Find where the given text appears and provide that cell's center as [X, Y] coordinate. 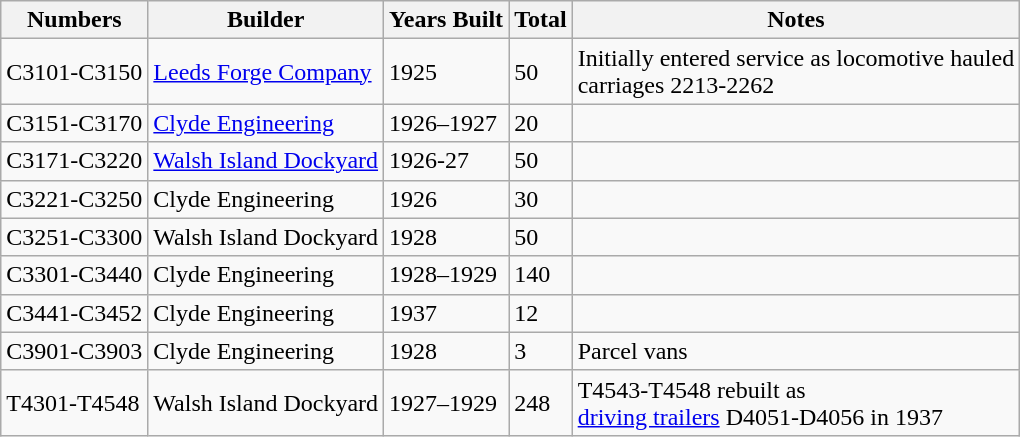
Numbers [74, 20]
C3151-C3170 [74, 123]
Years Built [446, 20]
T4301-T4548 [74, 402]
C3251-C3300 [74, 237]
1925 [446, 72]
Leeds Forge Company [266, 72]
C3171-C3220 [74, 161]
3 [541, 351]
20 [541, 123]
C3221-C3250 [74, 199]
T4543-T4548 rebuilt asdriving trailers D4051-D4056 in 1937 [796, 402]
30 [541, 199]
1926–1927 [446, 123]
Total [541, 20]
248 [541, 402]
1926-27 [446, 161]
C3441-C3452 [74, 313]
Parcel vans [796, 351]
12 [541, 313]
C3901-C3903 [74, 351]
1928–1929 [446, 275]
Initially entered service as locomotive hauledcarriages 2213-2262 [796, 72]
C3301-C3440 [74, 275]
C3101-C3150 [74, 72]
1927–1929 [446, 402]
Notes [796, 20]
1926 [446, 199]
Builder [266, 20]
1937 [446, 313]
140 [541, 275]
